Extract the (x, y) coordinate from the center of the cell holding the provided text.  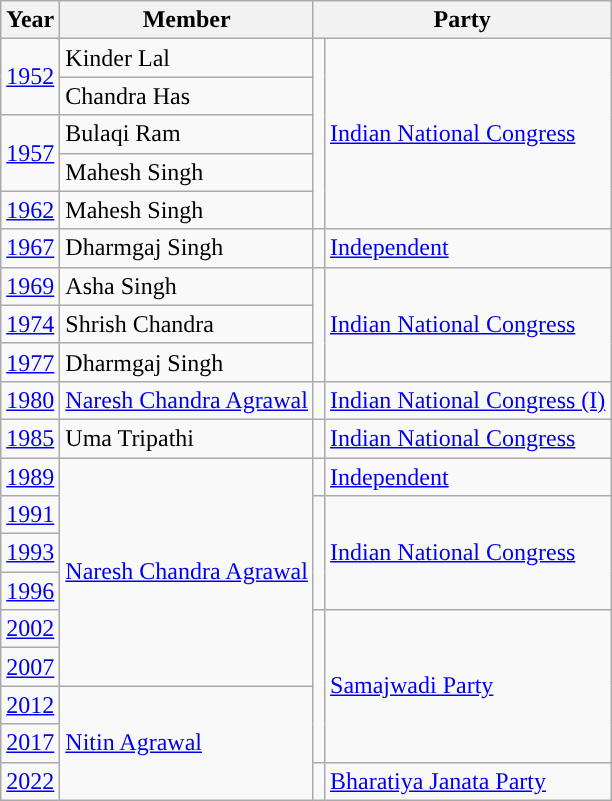
2012 (30, 705)
Member (187, 20)
Chandra Has (187, 96)
2002 (30, 629)
2022 (30, 781)
1989 (30, 477)
1967 (30, 248)
Bulaqi Ram (187, 134)
1977 (30, 362)
1996 (30, 591)
1974 (30, 324)
1985 (30, 438)
1962 (30, 210)
2017 (30, 743)
1957 (30, 153)
1969 (30, 286)
1980 (30, 400)
1991 (30, 515)
Party (462, 20)
1952 (30, 77)
Indian National Congress (I) (468, 400)
Samajwadi Party (468, 686)
2007 (30, 667)
Bharatiya Janata Party (468, 781)
Kinder Lal (187, 58)
Asha Singh (187, 286)
Year (30, 20)
Shrish Chandra (187, 324)
Nitin Agrawal (187, 743)
1993 (30, 553)
Uma Tripathi (187, 438)
